Find where the given text appears and provide that cell's center as [X, Y] coordinate. 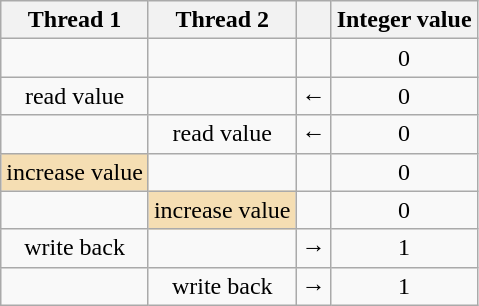
Integer value [404, 20]
Thread 2 [222, 20]
Thread 1 [75, 20]
